Return [X, Y] of the center of cell containing provided text 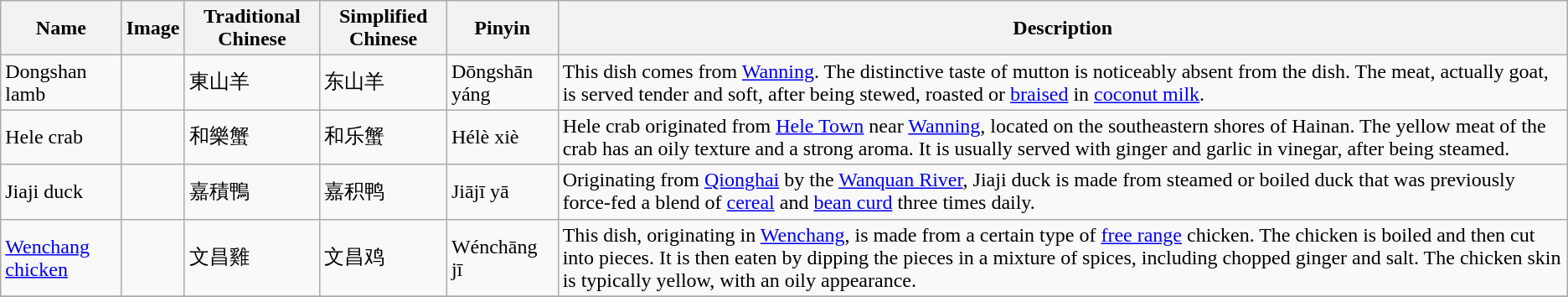
Jiaji duck [61, 191]
Wenchang chicken [61, 258]
文昌鸡 [384, 258]
Hele crab [61, 138]
Wénchāng jī [503, 258]
Description [1062, 29]
东山羊 [384, 82]
和樂蟹 [252, 138]
Simplified Chinese [384, 29]
文昌雞 [252, 258]
Dongshan lamb [61, 82]
Pinyin [503, 29]
嘉积鸭 [384, 191]
嘉積鴨 [252, 191]
Traditional Chinese [252, 29]
Dōngshān yáng [503, 82]
和乐蟹 [384, 138]
東山羊 [252, 82]
Hélè xiè [503, 138]
Name [61, 29]
Jiājī yā [503, 191]
Image [152, 29]
